Provide the (X, Y) coordinate of the cell's center where the given text is located.  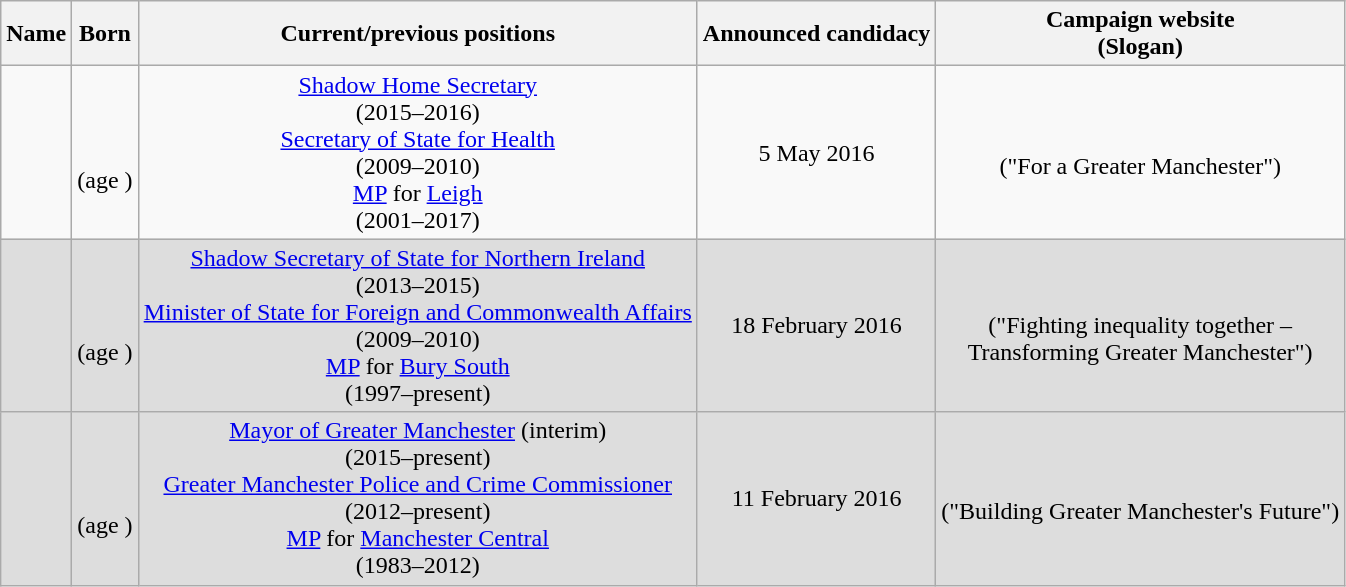
Current/previous positions (418, 34)
Born (105, 34)
("For a Greater Manchester") (1140, 152)
("Fighting inequality together – Transforming Greater Manchester") (1140, 326)
5 May 2016 (816, 152)
Shadow Home Secretary (2015–2016) Secretary of State for Health (2009–2010) MP for Leigh (2001–2017) (418, 152)
Name (36, 34)
("Building Greater Manchester's Future") (1140, 498)
18 February 2016 (816, 326)
Campaign website (Slogan) (1140, 34)
11 February 2016 (816, 498)
Announced candidacy (816, 34)
